From the cell containing the given text, extract its center point as [X, Y] coordinate. 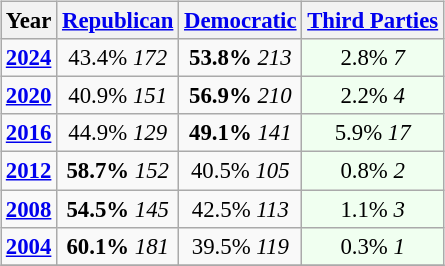
0.8% 2 [373, 171]
2024 [29, 58]
60.1% 181 [118, 246]
43.4% 172 [118, 58]
5.9% 17 [373, 133]
54.5% 145 [118, 209]
40.5% 105 [240, 171]
49.1% 141 [240, 133]
40.9% 151 [118, 96]
42.5% 113 [240, 209]
2004 [29, 246]
Democratic [240, 21]
Republican [118, 21]
58.7% 152 [118, 171]
44.9% 129 [118, 133]
2008 [29, 209]
39.5% 119 [240, 246]
2.2% 4 [373, 96]
2016 [29, 133]
56.9% 210 [240, 96]
Year [29, 21]
53.8% 213 [240, 58]
1.1% 3 [373, 209]
2012 [29, 171]
2020 [29, 96]
Third Parties [373, 21]
2.8% 7 [373, 58]
0.3% 1 [373, 246]
